From the cell containing the given text, extract its center point as [X, Y] coordinate. 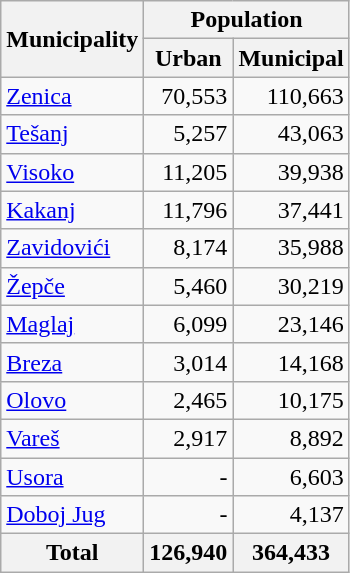
Žepče [72, 286]
Olovo [72, 400]
39,938 [291, 172]
5,257 [188, 134]
11,796 [188, 210]
2,465 [188, 400]
6,603 [291, 477]
43,063 [291, 134]
8,174 [188, 248]
Population [246, 20]
Tešanj [72, 134]
Breza [72, 362]
37,441 [291, 210]
35,988 [291, 248]
5,460 [188, 286]
Municipality [72, 39]
Urban [188, 58]
Zavidovići [72, 248]
8,892 [291, 438]
14,168 [291, 362]
70,553 [188, 96]
2,917 [188, 438]
Maglaj [72, 324]
Doboj Jug [72, 515]
30,219 [291, 286]
11,205 [188, 172]
10,175 [291, 400]
6,099 [188, 324]
3,014 [188, 362]
126,940 [188, 553]
Zenica [72, 96]
23,146 [291, 324]
Vareš [72, 438]
364,433 [291, 553]
Usora [72, 477]
110,663 [291, 96]
Kakanj [72, 210]
Visoko [72, 172]
Municipal [291, 58]
4,137 [291, 515]
Total [72, 553]
